From the cell containing the given text, extract its center point as (X, Y) coordinate. 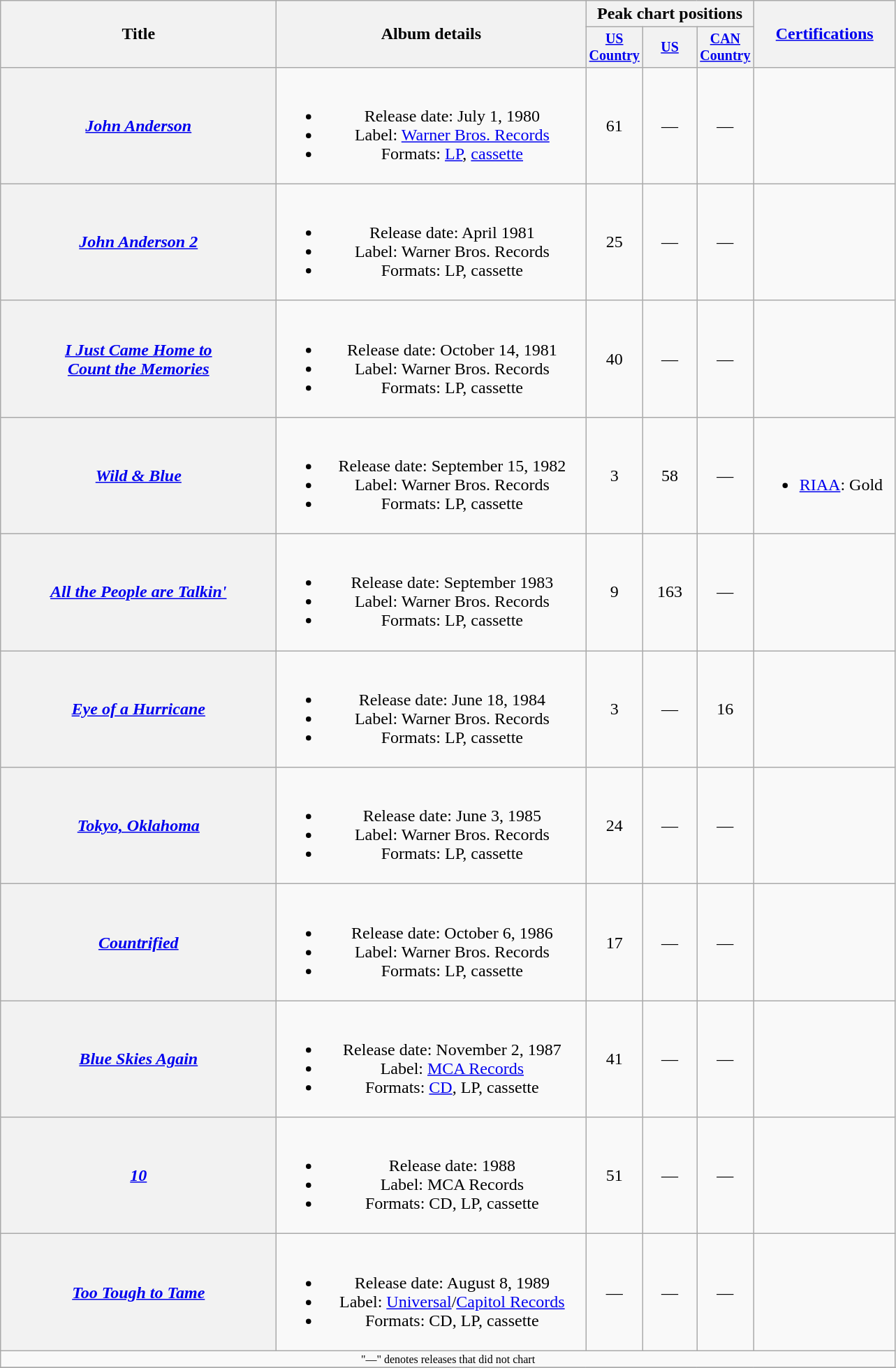
Release date: 1988Label: MCA RecordsFormats: CD, LP, cassette (432, 1176)
40 (615, 359)
Release date: October 6, 1986Label: Warner Bros. RecordsFormats: LP, cassette (432, 943)
9 (615, 592)
RIAA: Gold (824, 475)
Release date: August 8, 1989Label: Universal/Capitol RecordsFormats: CD, LP, cassette (432, 1292)
US Country (615, 47)
"—" denotes releases that did not chart (448, 1359)
Release date: April 1981Label: Warner Bros. RecordsFormats: LP, cassette (432, 242)
Wild & Blue (138, 475)
John Anderson (138, 126)
Release date: September 15, 1982Label: Warner Bros. RecordsFormats: LP, cassette (432, 475)
Peak chart positions (670, 14)
Certifications (824, 34)
Release date: June 18, 1984Label: Warner Bros. RecordsFormats: LP, cassette (432, 709)
Eye of a Hurricane (138, 709)
58 (670, 475)
Too Tough to Tame (138, 1292)
Release date: June 3, 1985Label: Warner Bros. RecordsFormats: LP, cassette (432, 825)
CAN Country (726, 47)
Release date: November 2, 1987Label: MCA RecordsFormats: CD, LP, cassette (432, 1059)
Tokyo, Oklahoma (138, 825)
All the People are Talkin' (138, 592)
10 (138, 1176)
163 (670, 592)
16 (726, 709)
Release date: October 14, 1981Label: Warner Bros. RecordsFormats: LP, cassette (432, 359)
Title (138, 34)
61 (615, 126)
51 (615, 1176)
John Anderson 2 (138, 242)
Album details (432, 34)
Blue Skies Again (138, 1059)
17 (615, 943)
Release date: July 1, 1980Label: Warner Bros. RecordsFormats: LP, cassette (432, 126)
24 (615, 825)
Countrified (138, 943)
US (670, 47)
41 (615, 1059)
I Just Came Home toCount the Memories (138, 359)
25 (615, 242)
Release date: September 1983Label: Warner Bros. RecordsFormats: LP, cassette (432, 592)
